Pinpoint the cell where the given text exists, returning its (X, Y) midpoint coordinate. 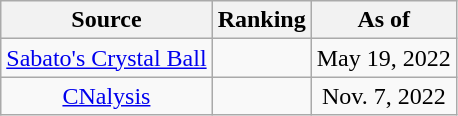
May 19, 2022 (384, 58)
Sabato's Crystal Ball (106, 58)
CNalysis (106, 96)
As of (384, 20)
Source (106, 20)
Nov. 7, 2022 (384, 96)
Ranking (262, 20)
